For the text-containing cell, return its midpoint in (X, Y) coordinate format. 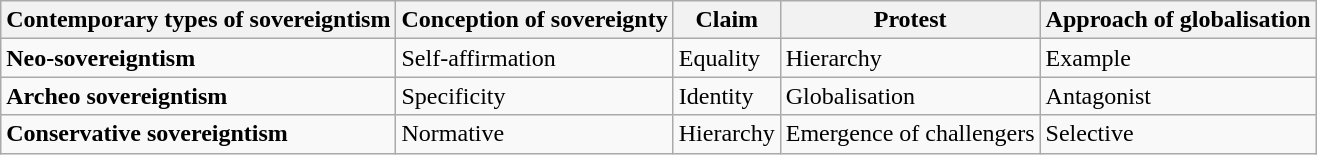
Neo-sovereigntism (198, 58)
Antagonist (1178, 96)
Conception of sovereignty (534, 20)
Contemporary types of sovereigntism (198, 20)
Archeo sovereigntism (198, 96)
Emergence of challengers (910, 134)
Selective (1178, 134)
Identity (726, 96)
Normative (534, 134)
Conservative sovereigntism (198, 134)
Globalisation (910, 96)
Equality (726, 58)
Claim (726, 20)
Specificity (534, 96)
Approach of globalisation (1178, 20)
Protest (910, 20)
Example (1178, 58)
Self-affirmation (534, 58)
